Determine the (x, y) coordinate at the center of the cell enclosing the given text.  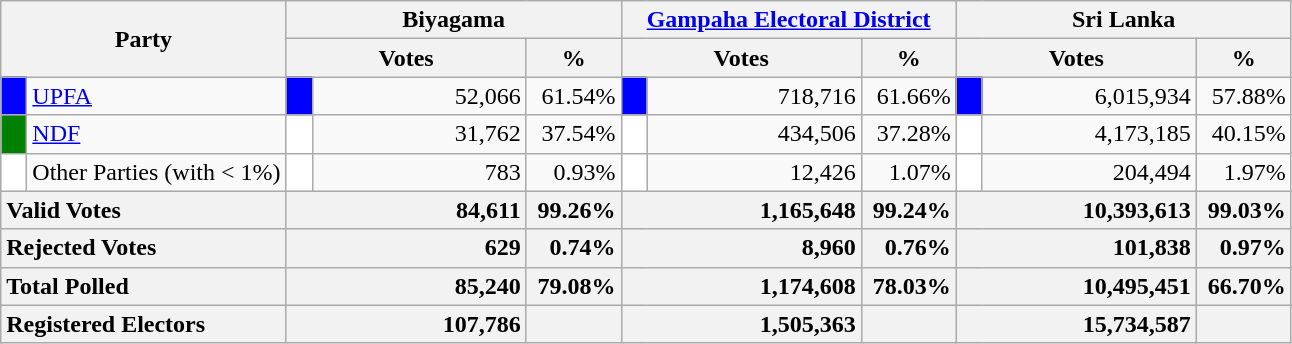
0.74% (574, 248)
78.03% (908, 286)
52,066 (419, 96)
6,015,934 (1089, 96)
Valid Votes (144, 210)
NDF (156, 134)
4,173,185 (1089, 134)
107,786 (406, 324)
Total Polled (144, 286)
101,838 (1076, 248)
66.70% (1244, 286)
1,174,608 (741, 286)
99.03% (1244, 210)
40.15% (1244, 134)
Party (144, 39)
61.66% (908, 96)
204,494 (1089, 172)
0.93% (574, 172)
1.07% (908, 172)
31,762 (419, 134)
629 (406, 248)
10,495,451 (1076, 286)
0.76% (908, 248)
10,393,613 (1076, 210)
57.88% (1244, 96)
Rejected Votes (144, 248)
99.24% (908, 210)
Biyagama (454, 20)
Gampaha Electoral District (788, 20)
434,506 (754, 134)
37.28% (908, 134)
12,426 (754, 172)
718,716 (754, 96)
Other Parties (with < 1%) (156, 172)
99.26% (574, 210)
UPFA (156, 96)
37.54% (574, 134)
0.97% (1244, 248)
1,165,648 (741, 210)
8,960 (741, 248)
1,505,363 (741, 324)
Sri Lanka (1124, 20)
15,734,587 (1076, 324)
84,611 (406, 210)
79.08% (574, 286)
783 (419, 172)
85,240 (406, 286)
Registered Electors (144, 324)
1.97% (1244, 172)
61.54% (574, 96)
